Provide the [x, y] coordinate of the cell's center where the given text is located.  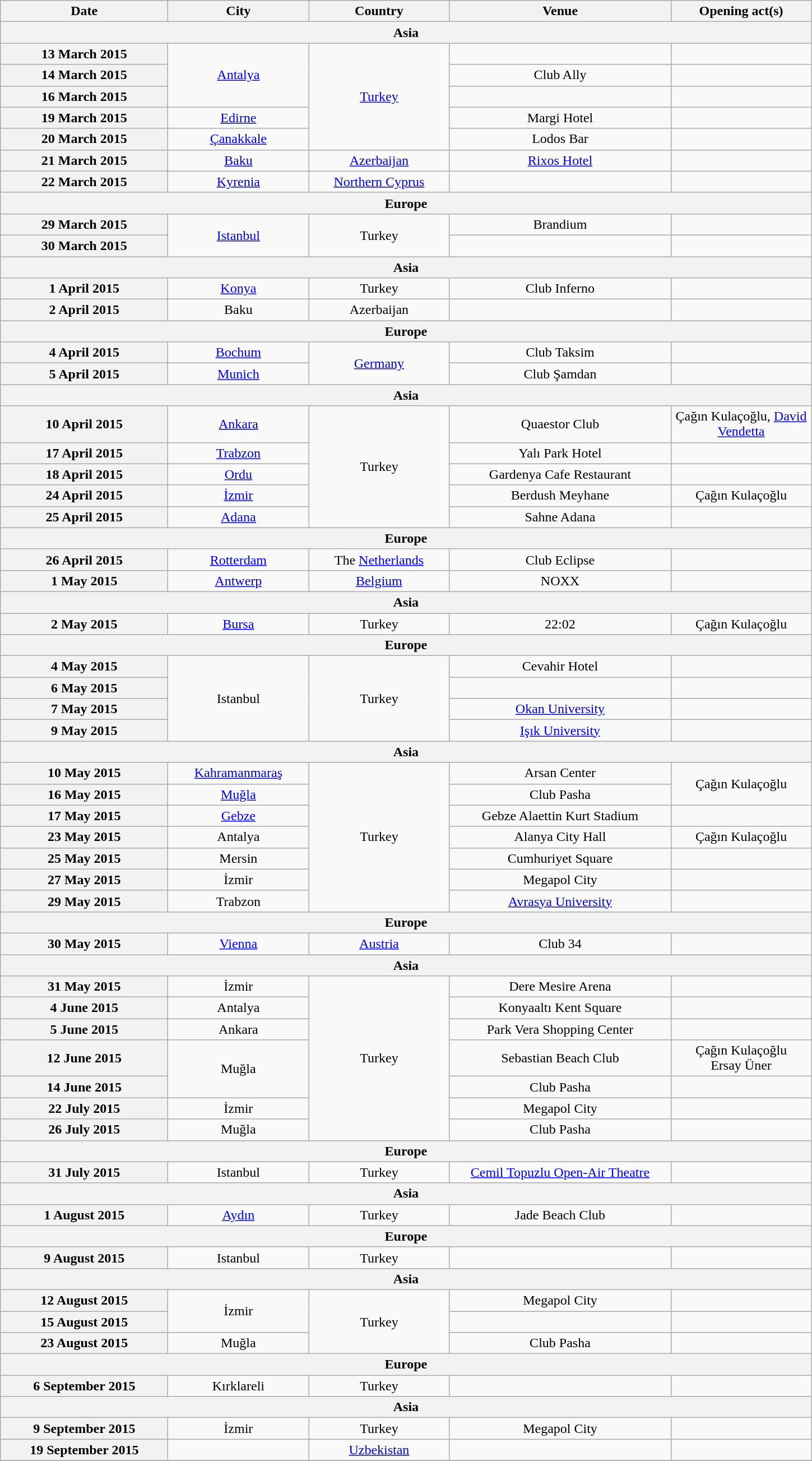
25 May 2015 [84, 858]
Uzbekistan [379, 1450]
Club Inferno [560, 289]
Club Şamdan [560, 374]
21 March 2015 [84, 160]
10 May 2015 [84, 773]
5 April 2015 [84, 374]
Gebze Alaettin Kurt Stadium [560, 816]
17 May 2015 [84, 816]
Venue [560, 11]
4 April 2015 [84, 353]
Çağın Kulaçoğlu, David Vendetta [741, 424]
Lodos Bar [560, 139]
Ordu [239, 474]
Avrasya University [560, 901]
Rotterdam [239, 560]
Cemil Topuzlu Open-Air Theatre [560, 1172]
23 August 2015 [84, 1343]
17 April 2015 [84, 453]
Gardenya Cafe Restaurant [560, 474]
Brandium [560, 224]
10 April 2015 [84, 424]
Munich [239, 374]
Park Vera Shopping Center [560, 1029]
1 May 2015 [84, 581]
9 September 2015 [84, 1428]
19 September 2015 [84, 1450]
1 April 2015 [84, 289]
16 May 2015 [84, 794]
Arsan Center [560, 773]
30 March 2015 [84, 246]
Date [84, 11]
Kyrenia [239, 182]
Antwerp [239, 581]
Dere Mesire Arena [560, 987]
Mersin [239, 858]
7 May 2015 [84, 709]
12 June 2015 [84, 1058]
9 August 2015 [84, 1257]
23 May 2015 [84, 837]
Konya [239, 289]
Club Taksim [560, 353]
29 May 2015 [84, 901]
Sahne Adana [560, 517]
25 April 2015 [84, 517]
29 March 2015 [84, 224]
4 May 2015 [84, 667]
Işık University [560, 731]
City [239, 11]
24 April 2015 [84, 496]
Cevahir Hotel [560, 667]
18 April 2015 [84, 474]
Belgium [379, 581]
26 July 2015 [84, 1130]
Club Eclipse [560, 560]
Aydın [239, 1215]
19 March 2015 [84, 118]
Bursa [239, 624]
30 May 2015 [84, 944]
Kahramanmaraş [239, 773]
Adana [239, 517]
Okan University [560, 709]
31 July 2015 [84, 1172]
Kırklareli [239, 1386]
Çanakkale [239, 139]
NOXX [560, 581]
14 March 2015 [84, 75]
Bochum [239, 353]
15 August 2015 [84, 1321]
Jade Beach Club [560, 1215]
1 August 2015 [84, 1215]
The Netherlands [379, 560]
22 March 2015 [84, 182]
Konyaaltı Kent Square [560, 1008]
Edirne [239, 118]
9 May 2015 [84, 731]
Country [379, 11]
Çağın KulaçoğluErsay Üner [741, 1058]
14 June 2015 [84, 1087]
6 September 2015 [84, 1386]
Margi Hotel [560, 118]
Rixos Hotel [560, 160]
5 June 2015 [84, 1029]
22:02 [560, 624]
4 June 2015 [84, 1008]
Berdush Meyhane [560, 496]
Yalı Park Hotel [560, 453]
Gebze [239, 816]
12 August 2015 [84, 1300]
2 April 2015 [84, 310]
Cumhuriyet Square [560, 858]
6 May 2015 [84, 688]
20 March 2015 [84, 139]
31 May 2015 [84, 987]
13 March 2015 [84, 54]
Club Ally [560, 75]
Germany [379, 363]
16 March 2015 [84, 96]
Sebastian Beach Club [560, 1058]
Northern Cyprus [379, 182]
Club 34 [560, 944]
Alanya City Hall [560, 837]
2 May 2015 [84, 624]
26 April 2015 [84, 560]
Quaestor Club [560, 424]
27 May 2015 [84, 880]
22 July 2015 [84, 1108]
Opening act(s) [741, 11]
Austria [379, 944]
Vienna [239, 944]
